From the cell containing the given text, extract its center point as (x, y) coordinate. 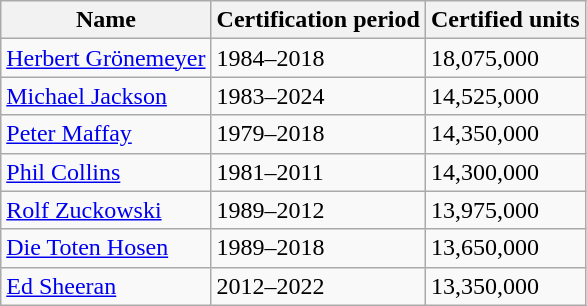
Certification period (318, 20)
Name (106, 20)
1983–2024 (318, 96)
Rolf Zuckowski (106, 210)
14,525,000 (505, 96)
Phil Collins (106, 172)
1979–2018 (318, 134)
14,350,000 (505, 134)
Certified units (505, 20)
Ed Sheeran (106, 286)
18,075,000 (505, 58)
2012–2022 (318, 286)
Herbert Grönemeyer (106, 58)
14,300,000 (505, 172)
1989–2012 (318, 210)
Michael Jackson (106, 96)
1981–2011 (318, 172)
Die Toten Hosen (106, 248)
1984–2018 (318, 58)
13,975,000 (505, 210)
13,650,000 (505, 248)
13,350,000 (505, 286)
Peter Maffay (106, 134)
1989–2018 (318, 248)
